For the text-containing cell, return its midpoint in [x, y] coordinate format. 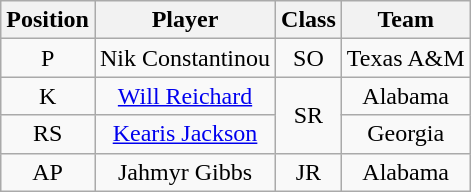
Class [309, 20]
Kearis Jackson [184, 134]
K [48, 96]
Position [48, 20]
JR [309, 172]
SR [309, 115]
SO [309, 58]
Jahmyr Gibbs [184, 172]
Player [184, 20]
Texas A&M [406, 58]
AP [48, 172]
Will Reichard [184, 96]
Georgia [406, 134]
Team [406, 20]
Nik Constantinou [184, 58]
P [48, 58]
RS [48, 134]
